Pinpoint the cell where the given text exists, returning its [x, y] midpoint coordinate. 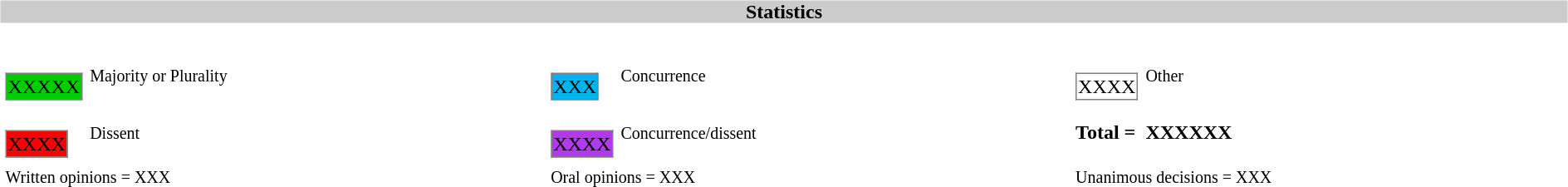
Majority or Plurality [316, 76]
Dissent [316, 132]
XXXXXX [1354, 132]
Other [1354, 76]
Total = [1106, 132]
Concurrence [844, 76]
Statistics [784, 12]
Concurrence/dissent [844, 132]
